Return the (X, Y) coordinate for the center point of the cell that contains the specified text.  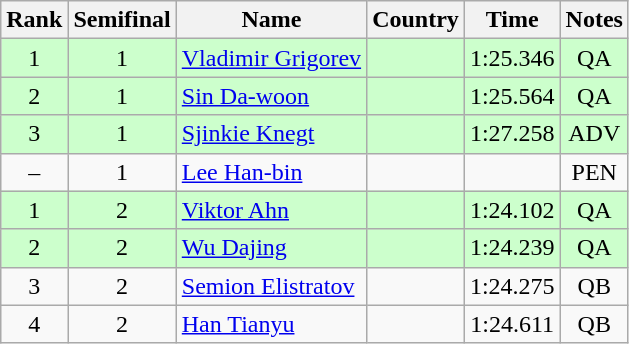
1:24.239 (512, 248)
Notes (594, 20)
Lee Han-bin (271, 172)
Time (512, 20)
Han Tianyu (271, 324)
Semion Elistratov (271, 286)
1:27.258 (512, 134)
Sin Da-woon (271, 96)
1:24.275 (512, 286)
1:24.102 (512, 210)
1:25.564 (512, 96)
Rank (34, 20)
Wu Dajing (271, 248)
– (34, 172)
1:25.346 (512, 58)
4 (34, 324)
PEN (594, 172)
Country (416, 20)
Name (271, 20)
ADV (594, 134)
Viktor Ahn (271, 210)
Vladimir Grigorev (271, 58)
Semifinal (122, 20)
Sjinkie Knegt (271, 134)
1:24.611 (512, 324)
